Determine the (X, Y) coordinate at the center of the cell enclosing the given text.  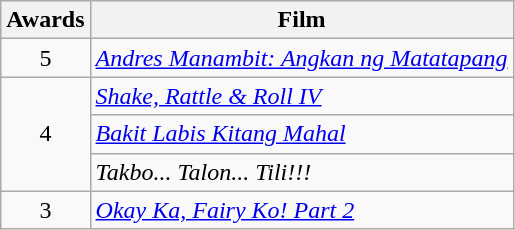
Andres Manambit: Angkan ng Matatapang (302, 58)
Okay Ka, Fairy Ko! Part 2 (302, 210)
5 (46, 58)
3 (46, 210)
4 (46, 134)
Awards (46, 20)
Shake, Rattle & Roll IV (302, 96)
Bakit Labis Kitang Mahal (302, 134)
Film (302, 20)
Takbo... Talon... Tili!!! (302, 172)
